Extract the (X, Y) coordinate from the center of the cell holding the provided text.  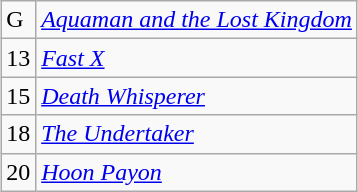
18 (18, 134)
Hoon Payon (197, 172)
Death Whisperer (197, 96)
Fast X (197, 58)
20 (18, 172)
Aquaman and the Lost Kingdom (197, 20)
The Undertaker (197, 134)
13 (18, 58)
15 (18, 96)
G (18, 20)
